From the cell containing the given text, extract its center point as (X, Y) coordinate. 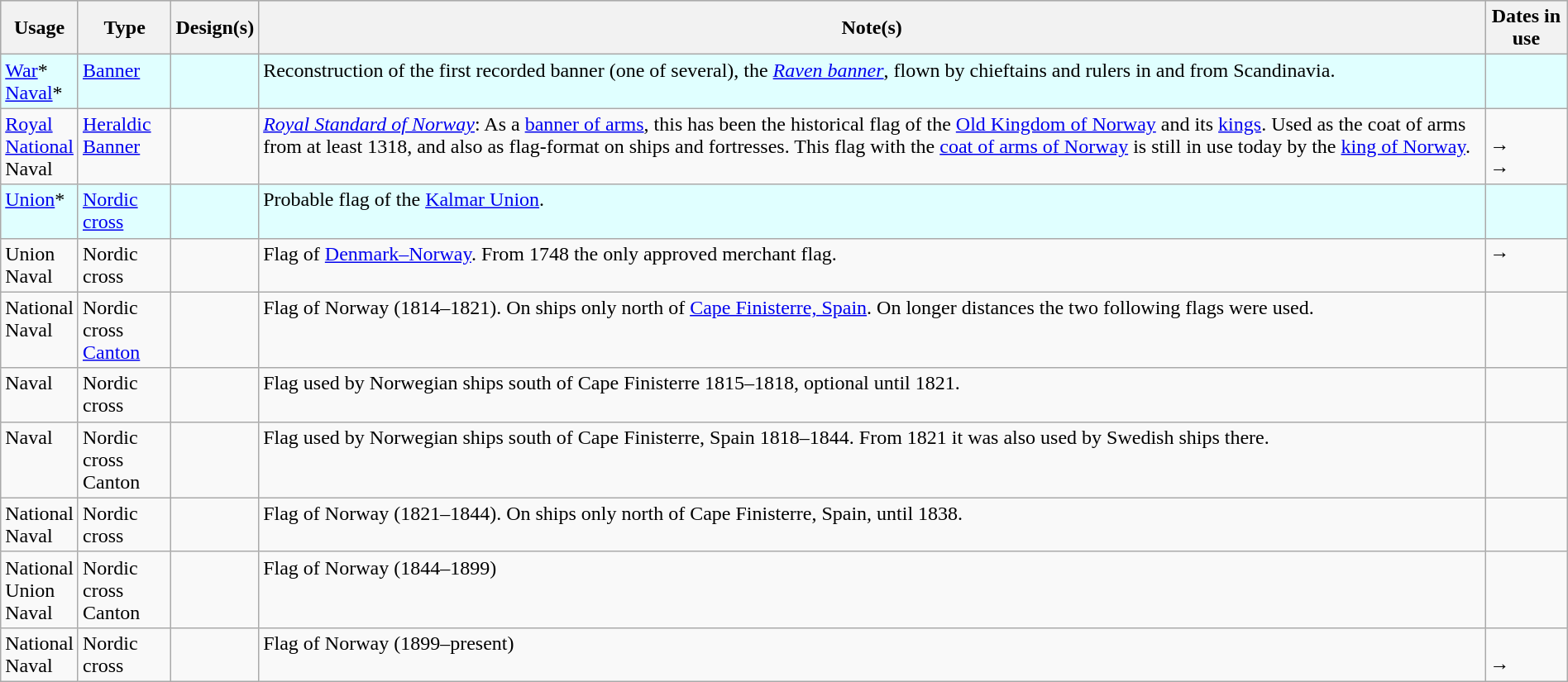
Type (124, 28)
War*Naval* (40, 81)
Flag used by Norwegian ships south of Cape Finisterre, Spain 1818–1844. From 1821 it was also used by Swedish ships there. (872, 460)
Reconstruction of the first recorded banner (one of several), the Raven banner, flown by chieftains and rulers in and from Scandinavia. (872, 81)
RoyalNationalNaval (40, 146)
NationalUnionNaval (40, 589)
Design(s) (215, 28)
Usage (40, 28)
Banner (124, 81)
Flag of Norway (1844–1899) (872, 589)
Dates in use (1527, 28)
Flag of Norway (1899–present) (872, 655)
HeraldicBanner (124, 146)
Union* (40, 212)
→ → (1527, 146)
Probable flag of the Kalmar Union. (872, 212)
Note(s) (872, 28)
Flag of Denmark–Norway. From 1748 the only approved merchant flag. (872, 265)
Flag of Norway (1821–1844). On ships only north of Cape Finisterre, Spain, until 1838. (872, 524)
Flag used by Norwegian ships south of Cape Finisterre 1815–1818, optional until 1821. (872, 395)
UnionNaval (40, 265)
Flag of Norway (1814–1821). On ships only north of Cape Finisterre, Spain. On longer distances the two following flags were used. (872, 330)
